Output the [x, y] coordinate of the center of the cell containing the given text.  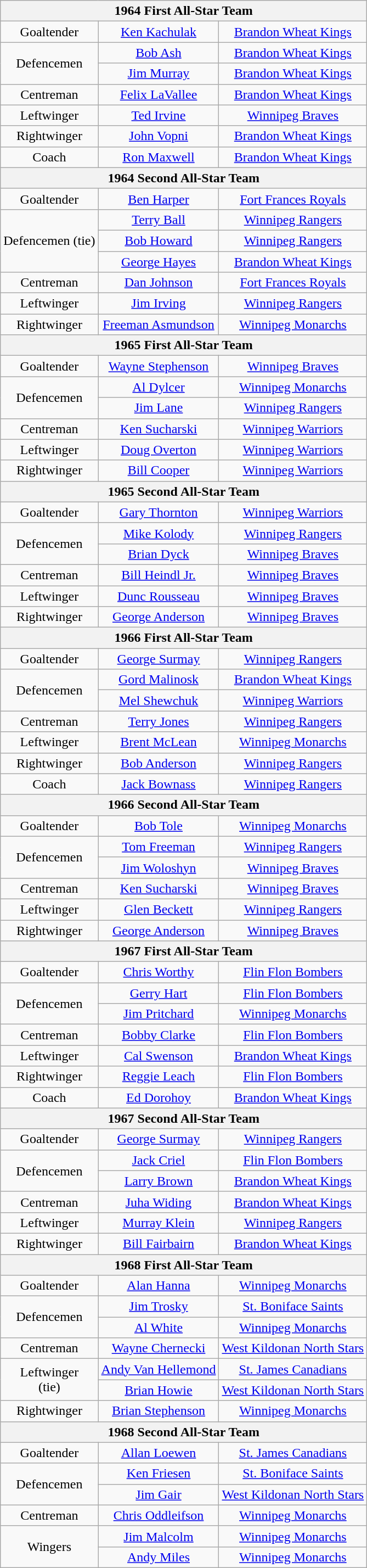
Jack Bownass [159, 784]
Ken Kachulak [159, 32]
Jim Lane [159, 408]
Reggie Leach [159, 1077]
Dan Johnson [159, 283]
Freeman Asmundson [159, 324]
Tom Freeman [159, 847]
1967 Second All-Star Team [184, 1118]
Jim Murray [159, 74]
Juha Widing [159, 1202]
Brent McLean [159, 742]
Al Dylcer [159, 387]
Brian Howie [159, 1390]
Terry Jones [159, 721]
1964 Second All-Star Team [184, 178]
1965 First All-Star Team [184, 345]
Alan Hanna [159, 1286]
Leftwinger(tie) [49, 1380]
Bill Fairbairn [159, 1244]
Al White [159, 1328]
Larry Brown [159, 1181]
Bill Heindl Jr. [159, 575]
Jim Malcolm [159, 1536]
Bob Anderson [159, 763]
Mel Shewchuk [159, 701]
Defencemen (tie) [49, 240]
Bill Cooper [159, 471]
Gerry Hart [159, 993]
1966 Second All-Star Team [184, 805]
1964 First All-Star Team [184, 11]
Wayne Chernecki [159, 1348]
Jack Criel [159, 1160]
Gary Thornton [159, 512]
Gord Malinosk [159, 680]
Ted Irvine [159, 115]
Ed Dorohoy [159, 1097]
1968 First All-Star Team [184, 1264]
1966 First All-Star Team [184, 638]
Ron Maxwell [159, 157]
Jim Pritchard [159, 1014]
Dunc Rousseau [159, 596]
Andy Miles [159, 1557]
Bob Howard [159, 240]
1965 Second All-Star Team [184, 491]
Glen Beckett [159, 909]
Mike Kolody [159, 533]
Chris Worthy [159, 972]
Andy Van Hellemond [159, 1369]
Ben Harper [159, 199]
George Hayes [159, 262]
Murray Klein [159, 1223]
Wingers [49, 1547]
Cal Swenson [159, 1056]
Jim Trosky [159, 1307]
Brian Dyck [159, 554]
Doug Overton [159, 450]
Jim Gair [159, 1494]
John Vopni [159, 136]
1967 First All-Star Team [184, 951]
Bobby Clarke [159, 1035]
Allan Loewen [159, 1453]
Wayne Stephenson [159, 366]
Bob Ash [159, 53]
Ken Friesen [159, 1474]
Bob Tole [159, 826]
Chris Oddleifson [159, 1515]
Jim Woloshyn [159, 867]
1968 Second All-Star Team [184, 1432]
Felix LaVallee [159, 94]
Jim Irving [159, 304]
Brian Stephenson [159, 1411]
Terry Ball [159, 220]
